Determine the [x, y] coordinate at the center of the cell enclosing the given text.  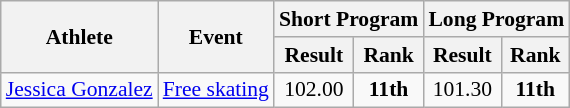
Short Program [348, 19]
Jessica Gonzalez [80, 90]
Long Program [496, 19]
Free skating [216, 90]
Event [216, 36]
101.30 [462, 90]
102.00 [314, 90]
Athlete [80, 36]
